Pinpoint the cell where the given text exists, returning its (X, Y) midpoint coordinate. 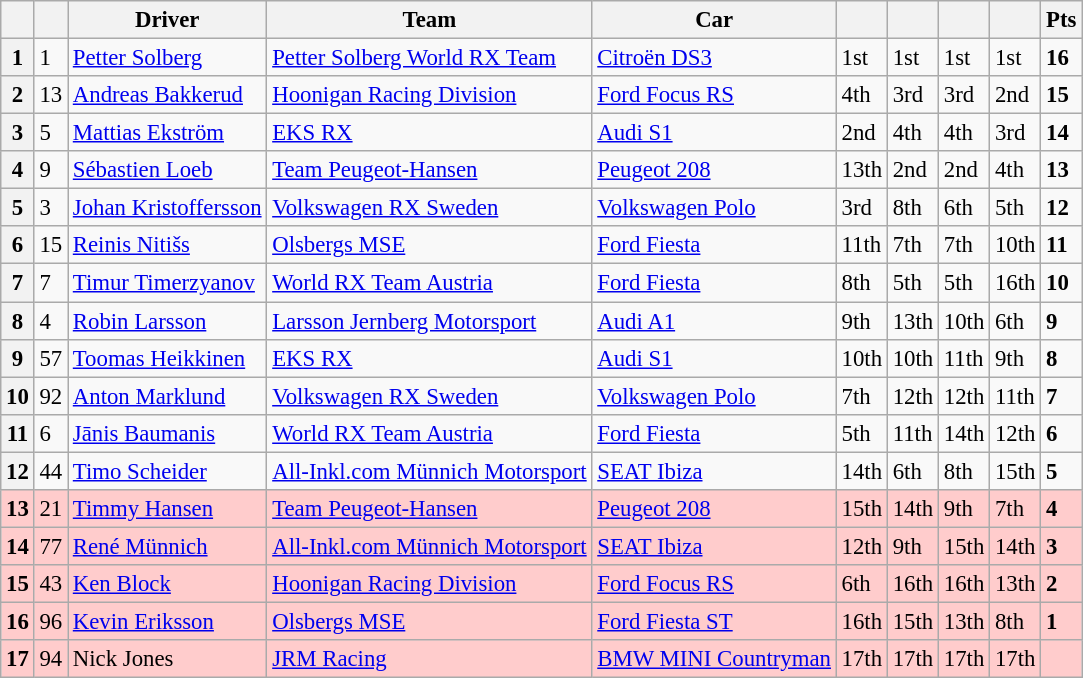
94 (50, 659)
Driver (168, 20)
92 (50, 396)
Pts (1062, 20)
BMW MINI Countryman (714, 659)
Anton Marklund (168, 396)
Larsson Jernberg Motorsport (430, 321)
Mattias Ekström (168, 133)
77 (50, 546)
Kevin Eriksson (168, 621)
21 (50, 509)
Nick Jones (168, 659)
Car (714, 20)
René Münnich (168, 546)
43 (50, 584)
Ford Fiesta ST (714, 621)
JRM Racing (430, 659)
Timo Scheider (168, 471)
44 (50, 471)
Reinis Nitišs (168, 245)
Sébastien Loeb (168, 170)
Timmy Hansen (168, 509)
Toomas Heikkinen (168, 358)
Team (430, 20)
Timur Timerzyanov (168, 283)
Audi A1 (714, 321)
Petter Solberg World RX Team (430, 58)
57 (50, 358)
Ken Block (168, 584)
Robin Larsson (168, 321)
Citroën DS3 (714, 58)
Johan Kristoffersson (168, 208)
96 (50, 621)
Andreas Bakkerud (168, 95)
17 (18, 659)
Jānis Baumanis (168, 433)
Petter Solberg (168, 58)
